From the cell containing the given text, extract its center point as (x, y) coordinate. 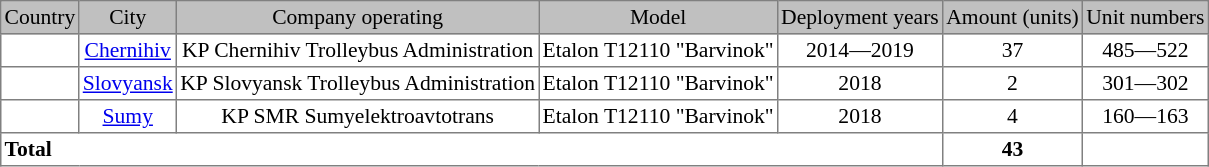
37 (1013, 50)
KP Slovyansk Trolleybus Administration (357, 84)
Deployment years (860, 18)
2 (1013, 84)
301—302 (1146, 84)
Unit numbers (1146, 18)
2014—2019 (860, 50)
City (128, 18)
485—522 (1146, 50)
Slovyansk (128, 84)
160—163 (1146, 116)
Company operating (357, 18)
Model (658, 18)
Country (40, 18)
43 (1013, 150)
Amount (units) (1013, 18)
Sumy (128, 116)
4 (1013, 116)
KP Chernihiv Trolleybus Administration (357, 50)
KP SMR Sumyelektroavtotrans (357, 116)
Total (472, 150)
Chernihiv (128, 50)
